For the text-containing cell, return its midpoint in [x, y] coordinate format. 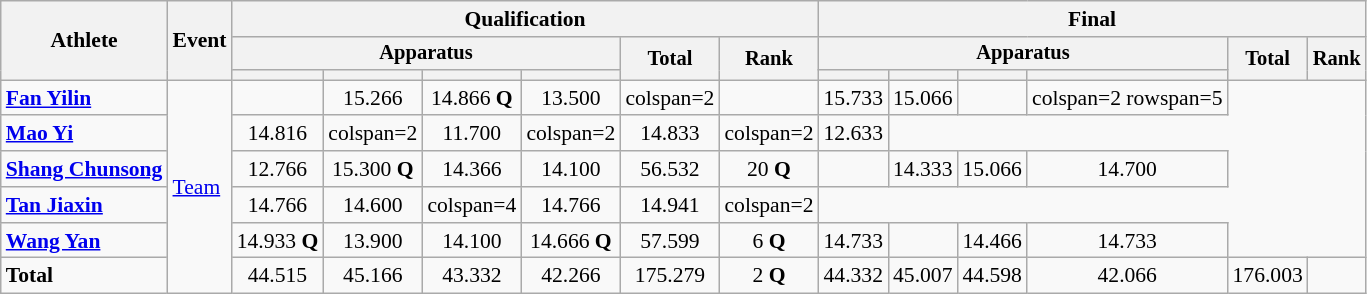
14.933 Q [278, 241]
14.333 [922, 169]
15.733 [854, 98]
colspan=4 [472, 205]
14.866 Q [472, 98]
2 Q [768, 276]
42.066 [1128, 276]
57.599 [670, 241]
14.833 [670, 134]
12.633 [854, 134]
Shang Chunsong [84, 169]
13.900 [372, 241]
Mao Yi [84, 134]
15.266 [372, 98]
12.766 [278, 169]
15.300 Q [372, 169]
Tan Jiaxin [84, 205]
Fan Yilin [84, 98]
14.816 [278, 134]
44.598 [992, 276]
20 Q [768, 169]
44.332 [854, 276]
42.266 [570, 276]
11.700 [472, 134]
56.532 [670, 169]
14.700 [1128, 169]
176.003 [1268, 276]
Final [1092, 19]
14.666 Q [570, 241]
44.515 [278, 276]
Qualification [526, 19]
Wang Yan [84, 241]
14.941 [670, 205]
Event [199, 40]
14.366 [472, 169]
175.279 [670, 276]
13.500 [570, 98]
colspan=2 rowspan=5 [1128, 98]
6 Q [768, 241]
Team [199, 187]
45.007 [922, 276]
Athlete [84, 40]
45.166 [372, 276]
14.600 [372, 205]
14.466 [992, 241]
43.332 [472, 276]
